From the cell containing the given text, extract its center point as (x, y) coordinate. 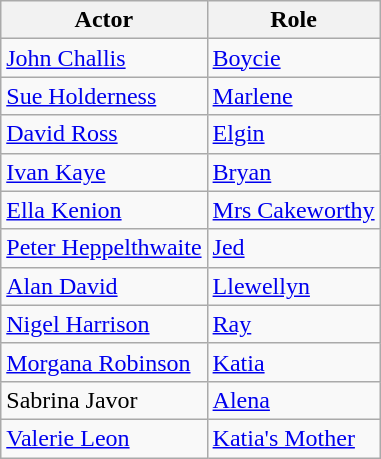
Valerie Leon (104, 438)
Sue Holderness (104, 96)
Bryan (294, 172)
Marlene (294, 96)
Llewellyn (294, 286)
Ella Kenion (104, 210)
Actor (104, 20)
Katia's Mother (294, 438)
Jed (294, 248)
John Challis (104, 58)
Alena (294, 400)
Peter Heppelthwaite (104, 248)
Alan David (104, 286)
Nigel Harrison (104, 324)
Boycie (294, 58)
Morgana Robinson (104, 362)
Sabrina Javor (104, 400)
Ivan Kaye (104, 172)
Role (294, 20)
Katia (294, 362)
Elgin (294, 134)
David Ross (104, 134)
Mrs Cakeworthy (294, 210)
Ray (294, 324)
